Detect which cell encompasses the target text, then output its (x, y) center coordinate. 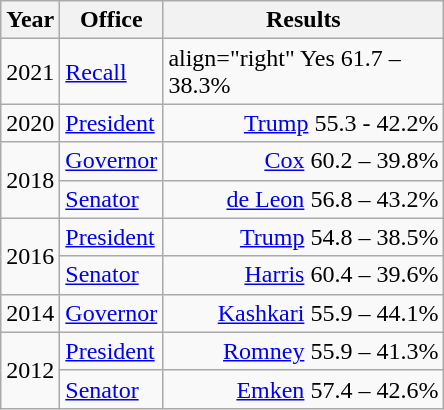
2014 (30, 313)
Kashkari 55.9 – 44.1% (304, 313)
2021 (30, 72)
2020 (30, 123)
Office (112, 20)
2016 (30, 256)
align="right" Yes 61.7 – 38.3% (304, 72)
Year (30, 20)
2012 (30, 370)
Romney 55.9 – 41.3% (304, 351)
Recall (112, 72)
Harris 60.4 – 39.6% (304, 275)
Results (304, 20)
Trump 54.8 – 38.5% (304, 237)
de Leon 56.8 – 43.2% (304, 199)
Cox 60.2 – 39.8% (304, 161)
2018 (30, 180)
Trump 55.3 - 42.2% (304, 123)
Emken 57.4 – 42.6% (304, 389)
